Locate the cell with the specified text and output its [x, y] center coordinate. 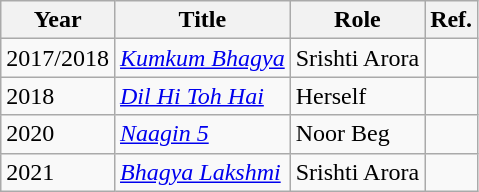
Ref. [452, 20]
Kumkum Bhagya [202, 58]
Herself [357, 96]
Naagin 5 [202, 134]
Year [58, 20]
Bhagya Lakshmi [202, 172]
Noor Beg [357, 134]
2021 [58, 172]
Title [202, 20]
2017/2018 [58, 58]
2018 [58, 96]
Dil Hi Toh Hai [202, 96]
2020 [58, 134]
Role [357, 20]
